Find where the given text appears and provide that cell's center as [X, Y] coordinate. 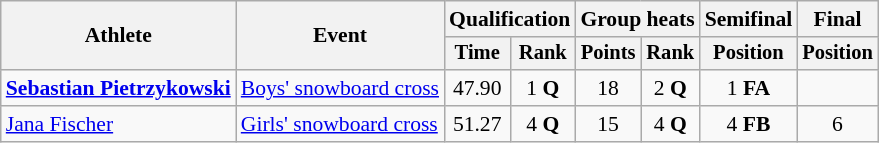
18 [608, 88]
Final [837, 19]
Group heats [637, 19]
15 [608, 124]
Athlete [118, 36]
47.90 [477, 88]
1 FA [749, 88]
Girls' snowboard cross [340, 124]
Sebastian Pietrzykowski [118, 88]
6 [837, 124]
4 FB [749, 124]
Semifinal [749, 19]
Time [477, 54]
1 Q [542, 88]
Boys' snowboard cross [340, 88]
51.27 [477, 124]
Event [340, 36]
Points [608, 54]
Jana Fischer [118, 124]
Qualification [510, 19]
2 Q [670, 88]
